Scan for the cell matching the given text and deliver its [x, y] coordinate at center. 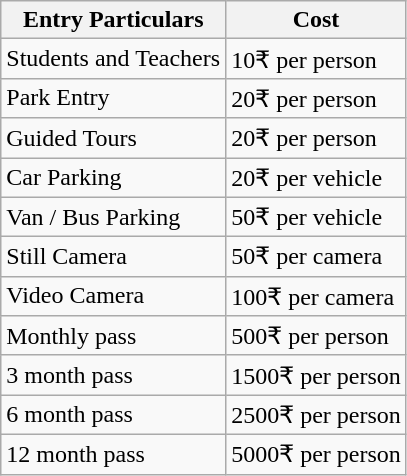
1500₹ per person [316, 375]
50₹ per vehicle [316, 217]
50₹ per camera [316, 257]
6 month pass [114, 415]
12 month pass [114, 454]
Guided Tours [114, 138]
3 month pass [114, 375]
5000₹ per person [316, 454]
Van / Bus Parking [114, 217]
Still Camera [114, 257]
Students and Teachers [114, 59]
Park Entry [114, 98]
Car Parking [114, 178]
Entry Particulars [114, 20]
20₹ per vehicle [316, 178]
10₹ per person [316, 59]
Video Camera [114, 296]
Monthly pass [114, 336]
2500₹ per person [316, 415]
Cost [316, 20]
500₹ per person [316, 336]
100₹ per camera [316, 296]
